Pinpoint the cell where the given text exists, returning its [X, Y] midpoint coordinate. 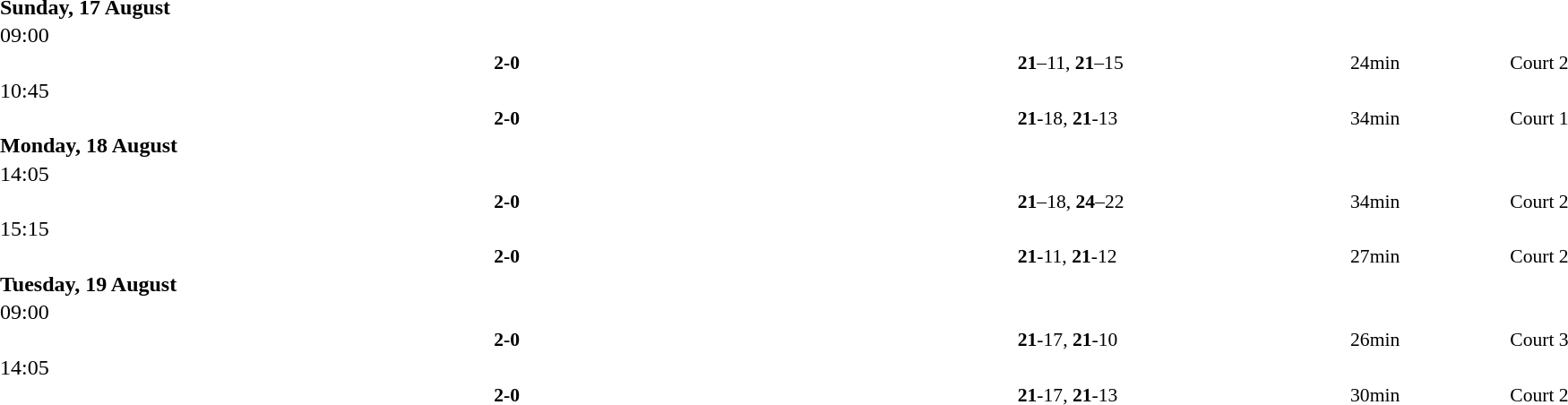
21-11, 21-12 [1182, 256]
24min [1428, 63]
21-17, 21-10 [1182, 340]
21–18, 24–22 [1182, 201]
21–11, 21–15 [1182, 63]
21-18, 21-13 [1182, 118]
27min [1428, 256]
26min [1428, 340]
